Capture the cell that displays the provided text and extract its (X, Y) central coordinate. 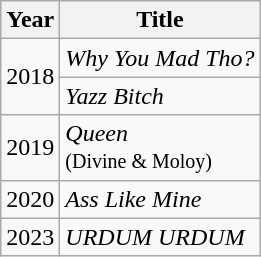
Why You Mad Tho? (160, 58)
2023 (30, 237)
Year (30, 20)
2020 (30, 199)
Yazz Bitch (160, 96)
URDUM URDUM (160, 237)
2019 (30, 148)
Title (160, 20)
2018 (30, 77)
Ass Like Mine (160, 199)
Queen (Divine & Moloy) (160, 148)
